Find where the given text appears and provide that cell's center as (x, y) coordinate. 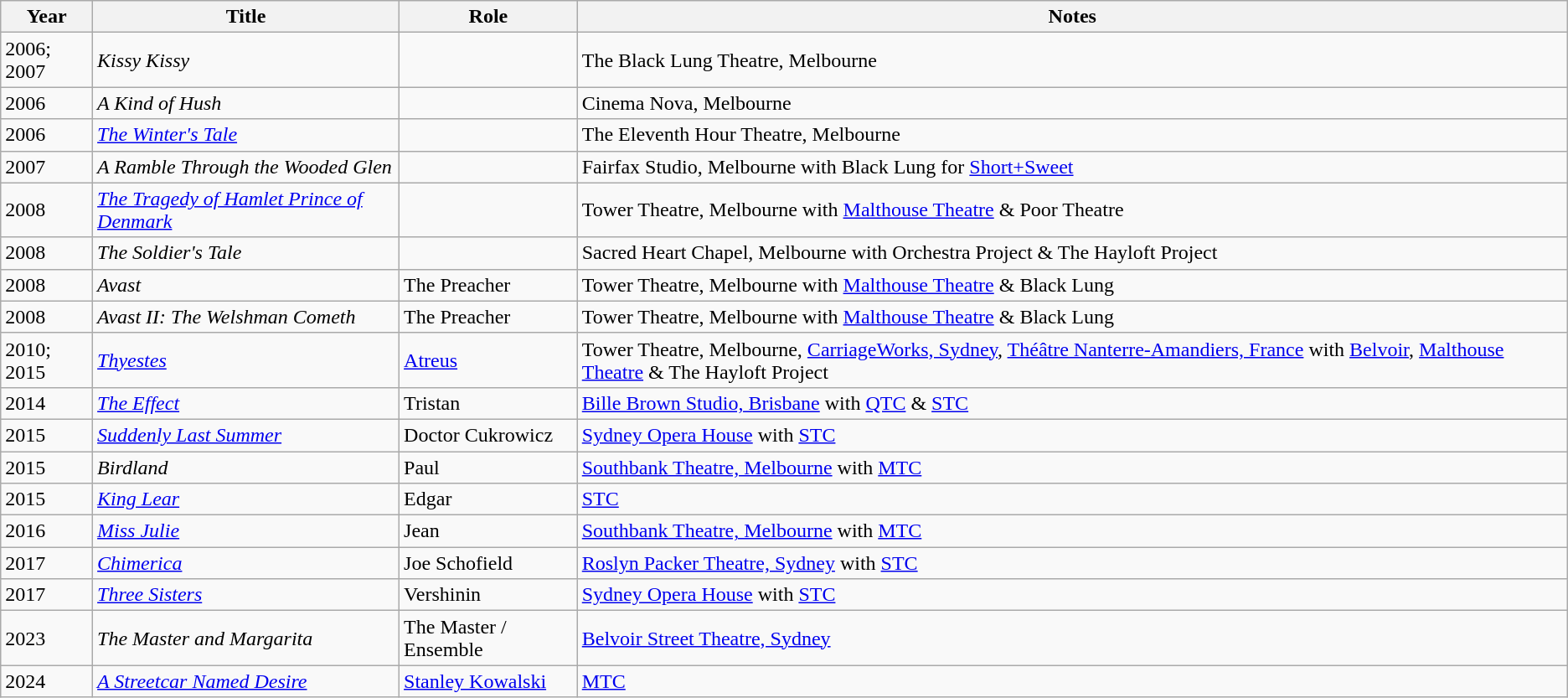
The Winter's Tale (246, 135)
Paul (489, 467)
The Black Lung Theatre, Melbourne (1072, 60)
2023 (47, 639)
The Tragedy of Hamlet Prince of Denmark (246, 209)
Bille Brown Studio, Brisbane with QTC & STC (1072, 403)
2006; 2007 (47, 60)
Stanley Kowalski (489, 681)
Sacred Heart Chapel, Melbourne with Orchestra Project & The Hayloft Project (1072, 253)
Vershinin (489, 595)
The Effect (246, 403)
Joe Schofield (489, 563)
Doctor Cukrowicz (489, 435)
Tower Theatre, Melbourne, CarriageWorks, Sydney, Théâtre Nanterre-Amandiers, France with Belvoir, Malthouse Theatre & The Hayloft Project (1072, 360)
Title (246, 17)
Avast (246, 285)
Tower Theatre, Melbourne with Malthouse Theatre & Poor Theatre (1072, 209)
The Master / Ensemble (489, 639)
The Eleventh Hour Theatre, Melbourne (1072, 135)
A Ramble Through the Wooded Glen (246, 167)
Three Sisters (246, 595)
A Kind of Hush (246, 103)
Cinema Nova, Melbourne (1072, 103)
Fairfax Studio, Melbourne with Black Lung for Short+Sweet (1072, 167)
Avast II: The Welshman Cometh (246, 317)
Miss Julie (246, 531)
The Soldier's Tale (246, 253)
Chimerica (246, 563)
Edgar (489, 499)
Role (489, 17)
2010; 2015 (47, 360)
Belvoir Street Theatre, Sydney (1072, 639)
2014 (47, 403)
Thyestes (246, 360)
King Lear (246, 499)
2007 (47, 167)
The Master and Margarita (246, 639)
Jean (489, 531)
Tristan (489, 403)
2024 (47, 681)
STC (1072, 499)
Kissy Kissy (246, 60)
Year (47, 17)
Birdland (246, 467)
Atreus (489, 360)
2016 (47, 531)
MTC (1072, 681)
A Streetcar Named Desire (246, 681)
Roslyn Packer Theatre, Sydney with STC (1072, 563)
Notes (1072, 17)
Suddenly Last Summer (246, 435)
